Return (x, y) of the center of cell containing provided text 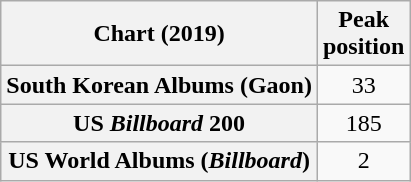
33 (363, 85)
US Billboard 200 (160, 123)
Peakposition (363, 34)
US World Albums (Billboard) (160, 161)
South Korean Albums (Gaon) (160, 85)
2 (363, 161)
Chart (2019) (160, 34)
185 (363, 123)
